Scan for the cell matching the given text and deliver its (x, y) coordinate at center. 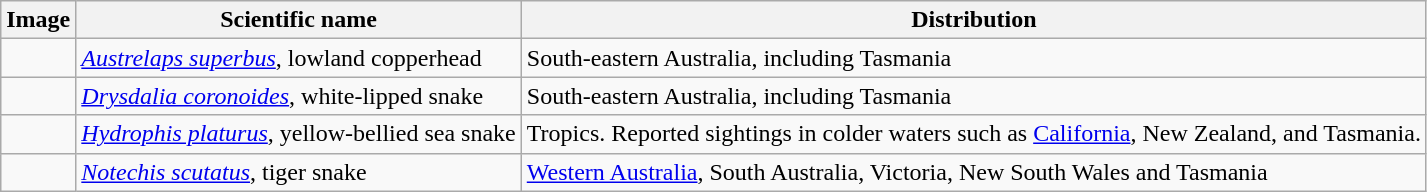
Distribution (974, 20)
Hydrophis platurus, yellow-bellied sea snake (298, 134)
Notechis scutatus, tiger snake (298, 172)
Austrelaps superbus, lowland copperhead (298, 58)
Tropics. Reported sightings in colder waters such as California, New Zealand, and Tasmania. (974, 134)
Western Australia, South Australia, Victoria, New South Wales and Tasmania (974, 172)
Scientific name (298, 20)
Drysdalia coronoides, white-lipped snake (298, 96)
Image (38, 20)
